For the text-containing cell, return its midpoint in (x, y) coordinate format. 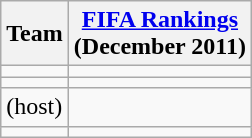
(host) (35, 107)
FIFA Rankings(December 2011) (160, 34)
Team (35, 34)
